Identify which cell holds the provided text, then report its [X, Y] central coordinate. 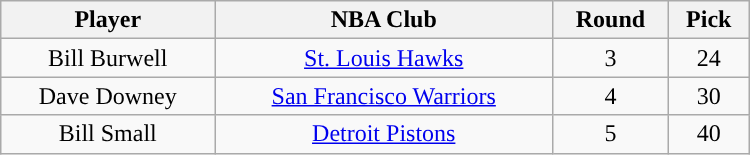
3 [611, 58]
24 [708, 58]
30 [708, 96]
Detroit Pistons [384, 134]
Round [611, 20]
St. Louis Hawks [384, 58]
Bill Burwell [108, 58]
5 [611, 134]
4 [611, 96]
Bill Small [108, 134]
NBA Club [384, 20]
Pick [708, 20]
40 [708, 134]
Player [108, 20]
Dave Downey [108, 96]
San Francisco Warriors [384, 96]
